Output the (x, y) coordinate of the center of the cell containing the given text.  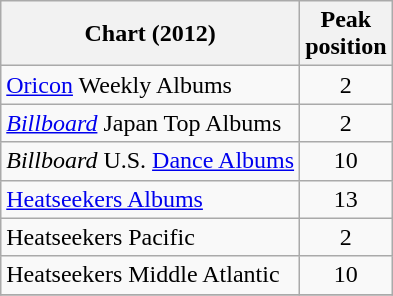
Heatseekers Pacific (150, 237)
Billboard U.S. Dance Albums (150, 161)
13 (346, 199)
Heatseekers Albums (150, 199)
Heatseekers Middle Atlantic (150, 275)
Peakposition (346, 34)
Oricon Weekly Albums (150, 85)
Billboard Japan Top Albums (150, 123)
Chart (2012) (150, 34)
